Return (x, y) of the center of cell containing provided text 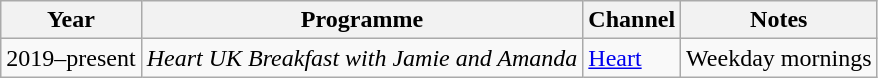
Heart (632, 58)
Notes (779, 20)
Weekday mornings (779, 58)
2019–present (71, 58)
Heart UK Breakfast with Jamie and Amanda (362, 58)
Channel (632, 20)
Year (71, 20)
Programme (362, 20)
